Return (X, Y) of the center of cell containing provided text 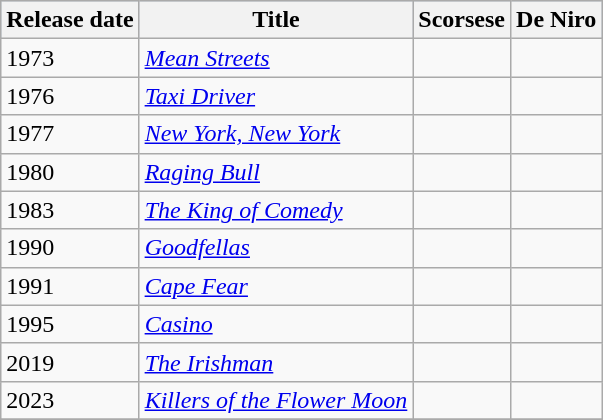
Release date (70, 20)
De Niro (556, 20)
Taxi Driver (276, 96)
1991 (70, 286)
Raging Bull (276, 172)
Cape Fear (276, 286)
New York, New York (276, 134)
The Irishman (276, 362)
2023 (70, 400)
1980 (70, 172)
Killers of the Flower Moon (276, 400)
Mean Streets (276, 58)
1990 (70, 248)
The King of Comedy (276, 210)
1976 (70, 96)
2019 (70, 362)
Casino (276, 324)
Title (276, 20)
Goodfellas (276, 248)
1973 (70, 58)
Scorsese (462, 20)
1977 (70, 134)
1995 (70, 324)
1983 (70, 210)
